Capture the cell that displays the provided text and extract its (X, Y) central coordinate. 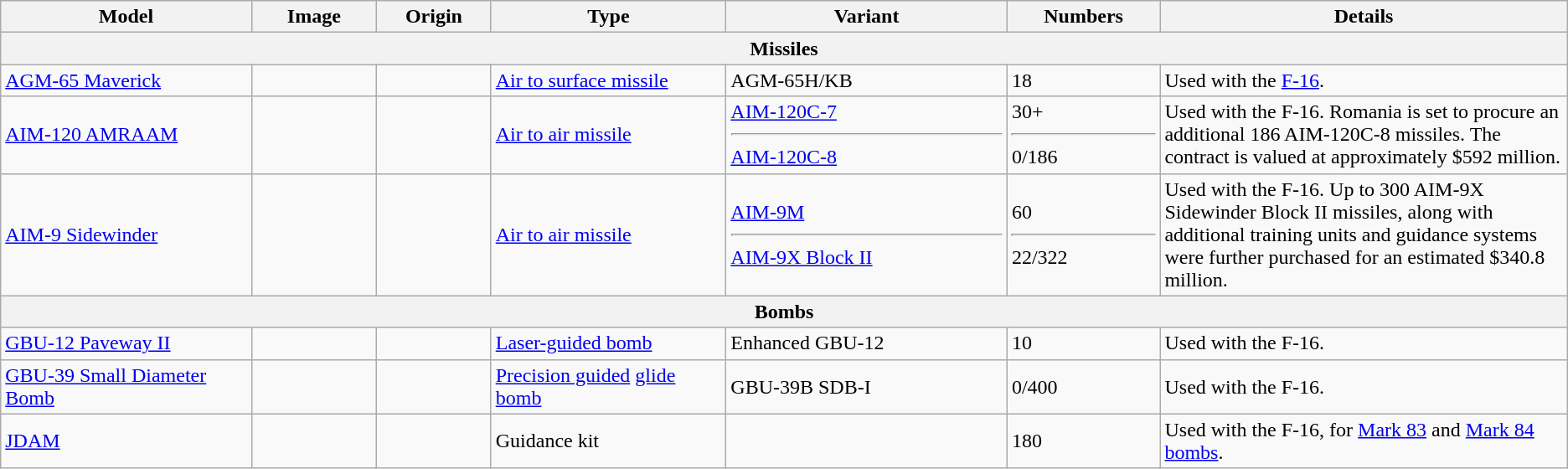
Used with the F-16. Romania is set to procure an additional 186 AIM-120C-8 missiles. The contract is valued at approximately $592 million. (1364, 135)
Missiles (784, 49)
AGM-65H/KB (867, 80)
GBU-39B SDB-I (867, 387)
AIM-9 Sidewinder (126, 234)
0/400 (1084, 387)
Origin (434, 17)
18 (1084, 80)
AIM-120 AMRAAM (126, 135)
Laser-guided bomb (608, 343)
AGM-65 Maverick (126, 80)
Numbers (1084, 17)
GBU-39 Small Diameter Bomb (126, 387)
GBU-12 Paveway II (126, 343)
Precision guided glide bomb (608, 387)
JDAM (126, 441)
AIM-120C-7AIM-120C-8 (867, 135)
Guidance kit (608, 441)
30+0/186 (1084, 135)
180 (1084, 441)
Air to surface missile (608, 80)
Enhanced GBU-12 (867, 343)
Bombs (784, 312)
AIM-9M AIM-9X Block II (867, 234)
Details (1364, 17)
10 (1084, 343)
Used with the F-16, for Mark 83 and Mark 84 bombs. (1364, 441)
Variant (867, 17)
Type (608, 17)
Image (314, 17)
6022/322 (1084, 234)
Model (126, 17)
